Find where the given text appears and provide that cell's center as (X, Y) coordinate. 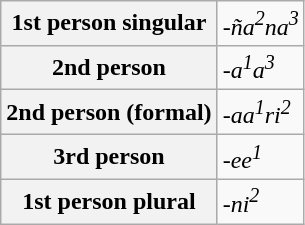
2nd person (109, 68)
2nd person (formal) (109, 112)
1st person plural (109, 202)
3rd person (109, 156)
-aa1ri2 (260, 112)
-a1a3 (260, 68)
-ee1 (260, 156)
-ni2 (260, 202)
-ña2na3 (260, 24)
1st person singular (109, 24)
